Scan for the cell matching the given text and deliver its [x, y] coordinate at center. 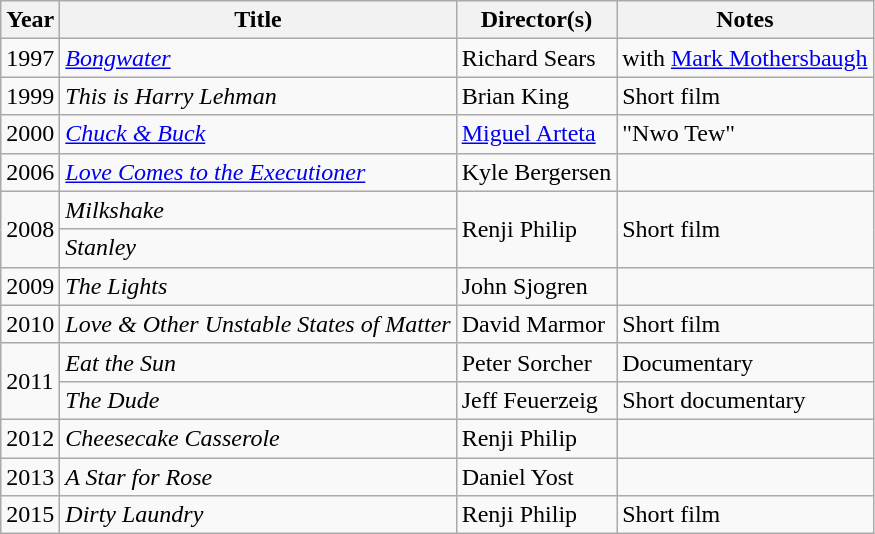
The Lights [258, 286]
Love & Other Unstable States of Matter [258, 324]
2008 [30, 229]
2009 [30, 286]
Year [30, 20]
2010 [30, 324]
with Mark Mothersbaugh [745, 58]
Daniel Yost [536, 477]
1997 [30, 58]
Miguel Arteta [536, 134]
Cheesecake Casserole [258, 438]
This is Harry Lehman [258, 96]
Stanley [258, 248]
Milkshake [258, 210]
2012 [30, 438]
Bongwater [258, 58]
2006 [30, 172]
Documentary [745, 362]
Brian King [536, 96]
The Dude [258, 400]
Love Comes to the Executioner [258, 172]
David Marmor [536, 324]
2013 [30, 477]
Richard Sears [536, 58]
Kyle Bergersen [536, 172]
John Sjogren [536, 286]
2011 [30, 381]
2000 [30, 134]
Short documentary [745, 400]
Title [258, 20]
Director(s) [536, 20]
A Star for Rose [258, 477]
Eat the Sun [258, 362]
Notes [745, 20]
Peter Sorcher [536, 362]
Chuck & Buck [258, 134]
2015 [30, 515]
Jeff Feuerzeig [536, 400]
"Nwo Tew" [745, 134]
1999 [30, 96]
Dirty Laundry [258, 515]
